Extract the (X, Y) coordinate from the center of the cell holding the provided text.  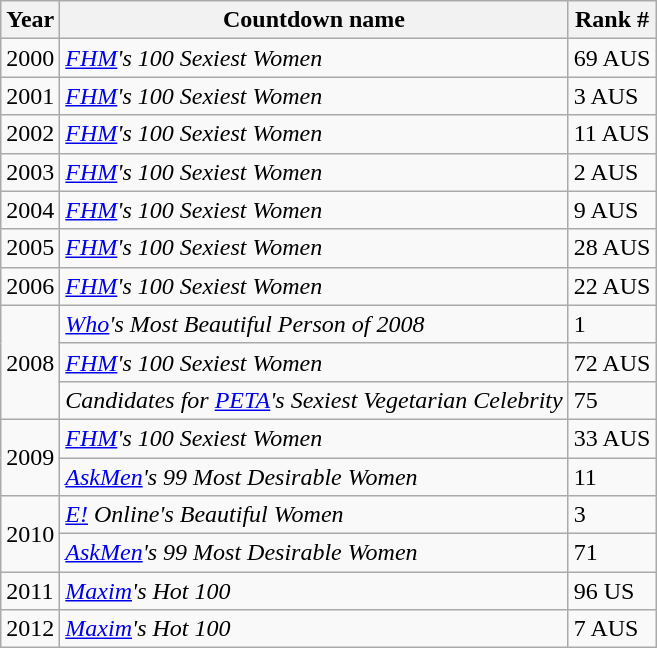
2012 (30, 629)
22 AUS (612, 286)
2004 (30, 210)
2005 (30, 248)
3 (612, 515)
3 AUS (612, 96)
2008 (30, 362)
2002 (30, 134)
2 AUS (612, 172)
33 AUS (612, 438)
Rank # (612, 20)
Countdown name (314, 20)
2001 (30, 96)
28 AUS (612, 248)
75 (612, 400)
72 AUS (612, 362)
2011 (30, 591)
E! Online's Beautiful Women (314, 515)
Year (30, 20)
2003 (30, 172)
Candidates for PETA's Sexiest Vegetarian Celebrity (314, 400)
1 (612, 324)
7 AUS (612, 629)
2009 (30, 457)
2010 (30, 534)
Who's Most Beautiful Person of 2008 (314, 324)
69 AUS (612, 58)
9 AUS (612, 210)
11 AUS (612, 134)
71 (612, 553)
2006 (30, 286)
2000 (30, 58)
96 US (612, 591)
11 (612, 477)
